For the text-containing cell, return its midpoint in (X, Y) coordinate format. 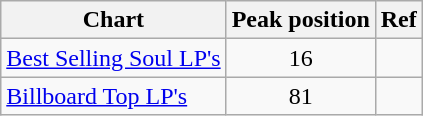
Billboard Top LP's (114, 96)
Best Selling Soul LP's (114, 58)
81 (300, 96)
Ref (398, 20)
16 (300, 58)
Peak position (300, 20)
Chart (114, 20)
